For the text-containing cell, return its midpoint in (X, Y) coordinate format. 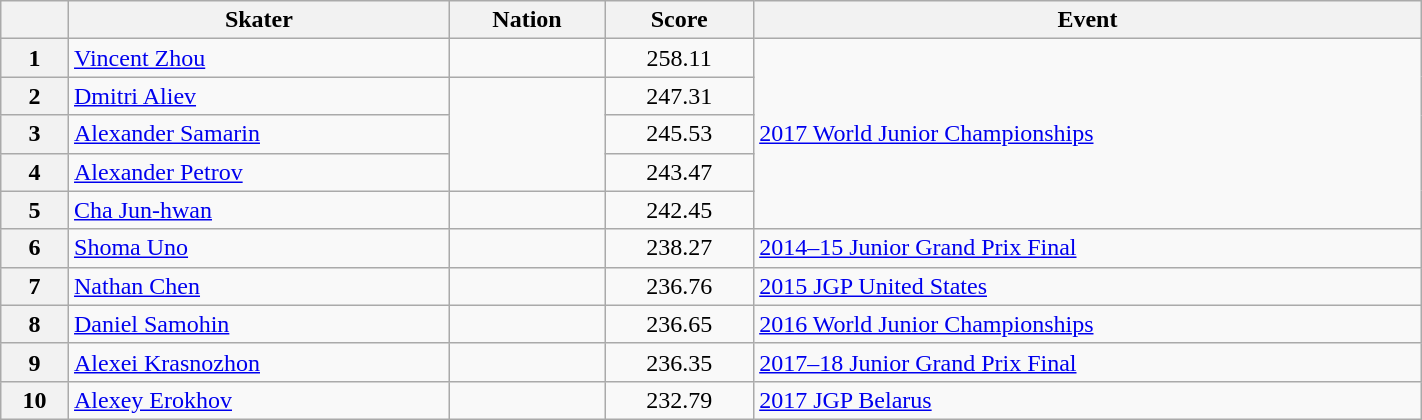
Alexander Samarin (260, 134)
245.53 (680, 134)
236.65 (680, 324)
Nathan Chen (260, 286)
2014–15 Junior Grand Prix Final (1088, 248)
Alexey Erokhov (260, 400)
9 (35, 362)
4 (35, 172)
5 (35, 210)
2015 JGP United States (1088, 286)
10 (35, 400)
Alexander Petrov (260, 172)
Nation (526, 20)
242.45 (680, 210)
Skater (260, 20)
238.27 (680, 248)
2016 World Junior Championships (1088, 324)
2017 JGP Belarus (1088, 400)
236.76 (680, 286)
Dmitri Aliev (260, 96)
8 (35, 324)
247.31 (680, 96)
7 (35, 286)
258.11 (680, 58)
Shoma Uno (260, 248)
2 (35, 96)
6 (35, 248)
Vincent Zhou (260, 58)
236.35 (680, 362)
Score (680, 20)
Daniel Samohin (260, 324)
243.47 (680, 172)
Event (1088, 20)
2017 World Junior Championships (1088, 134)
1 (35, 58)
Cha Jun-hwan (260, 210)
232.79 (680, 400)
3 (35, 134)
2017–18 Junior Grand Prix Final (1088, 362)
Alexei Krasnozhon (260, 362)
